Identify which cell holds the provided text, then report its (x, y) central coordinate. 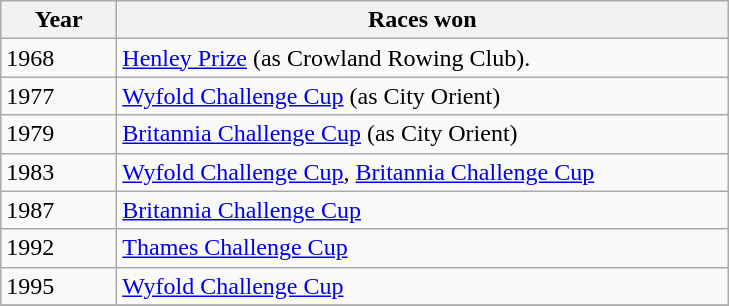
Year (59, 20)
Britannia Challenge Cup (422, 210)
Britannia Challenge Cup (as City Orient) (422, 134)
1995 (59, 286)
1987 (59, 210)
1977 (59, 96)
Thames Challenge Cup (422, 248)
Races won (422, 20)
1968 (59, 58)
Wyfold Challenge Cup, Britannia Challenge Cup (422, 172)
Henley Prize (as Crowland Rowing Club). (422, 58)
Wyfold Challenge Cup (422, 286)
1983 (59, 172)
1992 (59, 248)
1979 (59, 134)
Wyfold Challenge Cup (as City Orient) (422, 96)
